Capture the cell that displays the provided text and extract its (X, Y) central coordinate. 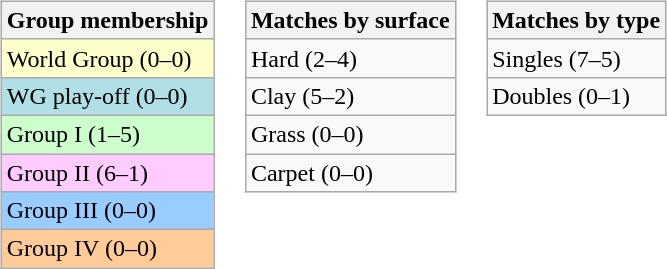
Group membership (108, 20)
Group III (0–0) (108, 211)
Grass (0–0) (350, 134)
Matches by type (576, 20)
Clay (5–2) (350, 96)
Carpet (0–0) (350, 173)
Singles (7–5) (576, 58)
Group II (6–1) (108, 173)
Group IV (0–0) (108, 249)
World Group (0–0) (108, 58)
Group I (1–5) (108, 134)
WG play-off (0–0) (108, 96)
Doubles (0–1) (576, 96)
Matches by surface (350, 20)
Hard (2–4) (350, 58)
